Find where the given text appears and provide that cell's center as [X, Y] coordinate. 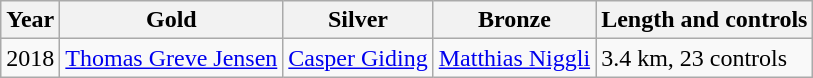
Casper Giding [358, 58]
3.4 km, 23 controls [704, 58]
Length and controls [704, 20]
Matthias Niggli [514, 58]
Bronze [514, 20]
Year [30, 20]
2018 [30, 58]
Silver [358, 20]
Thomas Greve Jensen [172, 58]
Gold [172, 20]
